Capture the cell that displays the provided text and extract its [x, y] central coordinate. 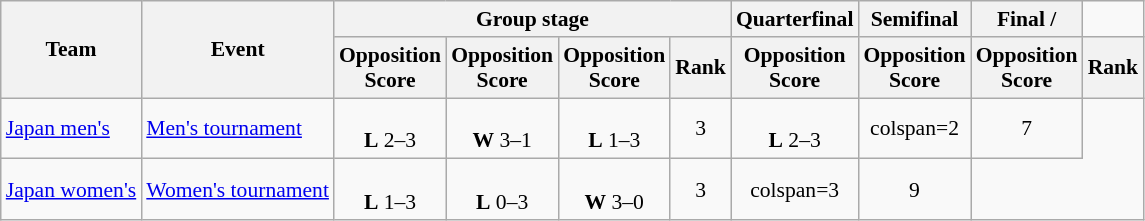
colspan=2 [914, 128]
Japan men's [72, 128]
W 3–0 [614, 190]
Group stage [532, 19]
Quarterfinal [795, 19]
Final / [1027, 19]
Men's tournament [238, 128]
7 [1027, 128]
colspan=3 [795, 190]
L 0–3 [502, 190]
Japan women's [72, 190]
Women's tournament [238, 190]
Team [72, 50]
W 3–1 [502, 128]
9 [914, 190]
Semifinal [914, 19]
Event [238, 50]
